Return [x, y] of the center of cell containing provided text 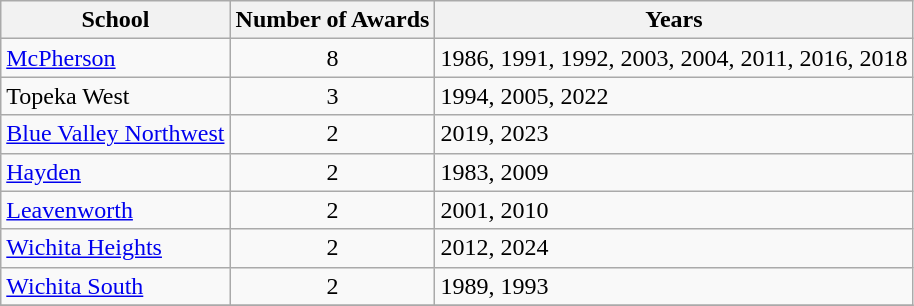
3 [332, 96]
School [116, 20]
Wichita South [116, 286]
1986, 1991, 1992, 2003, 2004, 2011, 2016, 2018 [674, 58]
1994, 2005, 2022 [674, 96]
8 [332, 58]
2001, 2010 [674, 210]
Years [674, 20]
1989, 1993 [674, 286]
1983, 2009 [674, 172]
2019, 2023 [674, 134]
Topeka West [116, 96]
Hayden [116, 172]
2012, 2024 [674, 248]
Blue Valley Northwest [116, 134]
McPherson [116, 58]
Leavenworth [116, 210]
Wichita Heights [116, 248]
Number of Awards [332, 20]
